Scan for the cell matching the given text and deliver its (x, y) coordinate at center. 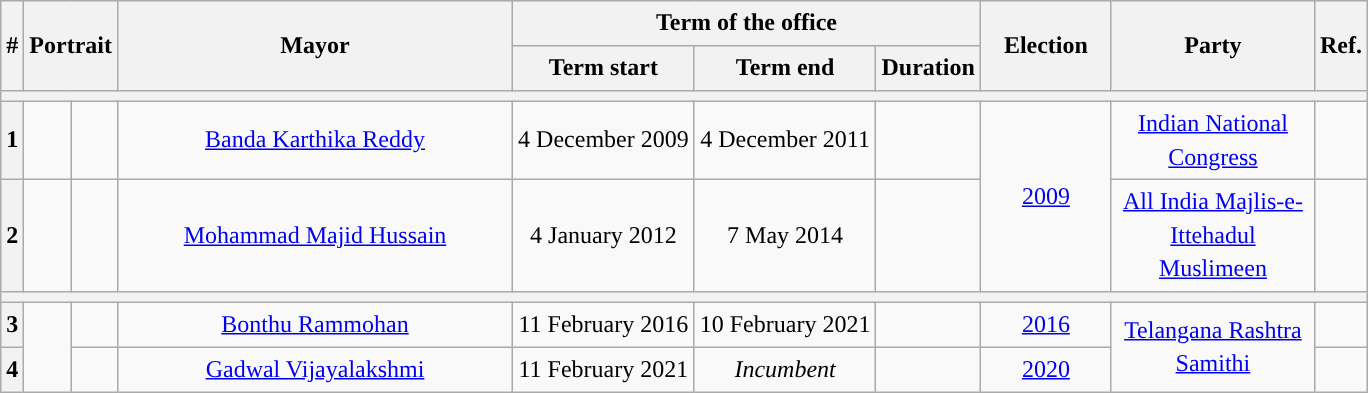
4 (12, 370)
11 February 2016 (604, 324)
Mohammad Majid Hussain (314, 235)
2020 (1046, 370)
3 (12, 324)
Portrait (71, 46)
4 December 2009 (604, 140)
Election (1046, 46)
11 February 2021 (604, 370)
7 May 2014 (785, 235)
10 February 2021 (785, 324)
# (12, 46)
Term end (785, 68)
2016 (1046, 324)
Duration (928, 68)
4 January 2012 (604, 235)
Mayor (314, 46)
2009 (1046, 196)
Term start (604, 68)
Party (1212, 46)
Term of the office (747, 24)
Ref. (1340, 46)
1 (12, 140)
4 December 2011 (785, 140)
Banda Karthika Reddy (314, 140)
Bonthu Rammohan (314, 324)
Gadwal Vijayalakshmi (314, 370)
2 (12, 235)
All India Majlis-e-Ittehadul Muslimeen (1212, 235)
Indian National Congress (1212, 140)
Telangana Rashtra Samithi (1212, 346)
Incumbent (785, 370)
